Output the (X, Y) coordinate of the center of the cell containing the given text.  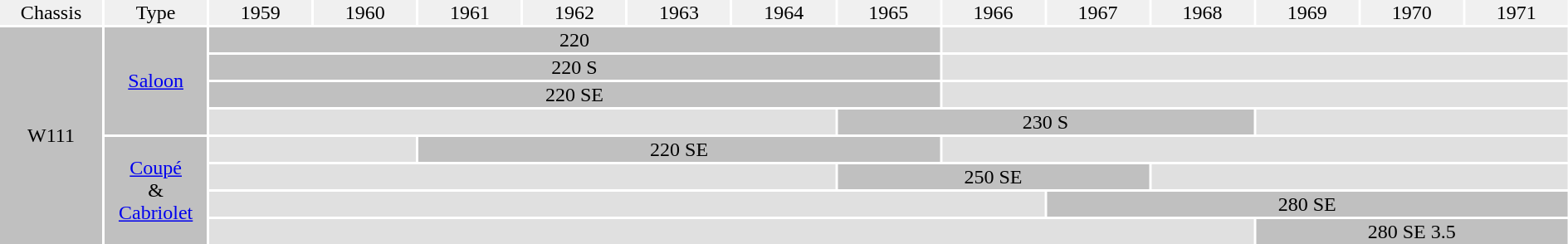
1963 (679, 12)
230 S (1046, 122)
1965 (888, 12)
W111 (51, 136)
1959 (261, 12)
1960 (365, 12)
1962 (574, 12)
250 SE (993, 177)
1971 (1516, 12)
Chassis (51, 12)
1968 (1202, 12)
1961 (470, 12)
Coupé& Cabriolet (156, 191)
220 S (574, 67)
1967 (1097, 12)
1969 (1307, 12)
1970 (1411, 12)
Type (156, 12)
220 (574, 40)
280 SE (1307, 204)
Saloon (156, 81)
280 SE 3.5 (1411, 232)
1964 (784, 12)
1966 (993, 12)
